Locate the cell with the specified text and output its (x, y) center coordinate. 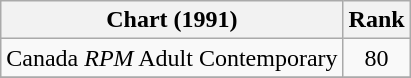
Canada RPM Adult Contemporary (172, 58)
Rank (376, 20)
Chart (1991) (172, 20)
80 (376, 58)
